Extract the (X, Y) coordinate from the center of the cell holding the provided text.  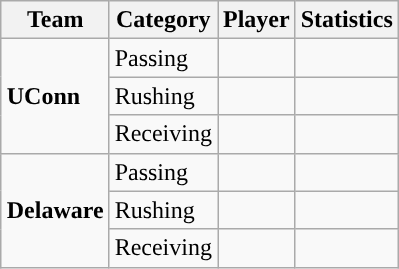
Category (163, 20)
Player (257, 20)
Team (55, 20)
UConn (55, 96)
Delaware (55, 210)
Statistics (346, 20)
